Identify which cell holds the provided text, then report its (x, y) central coordinate. 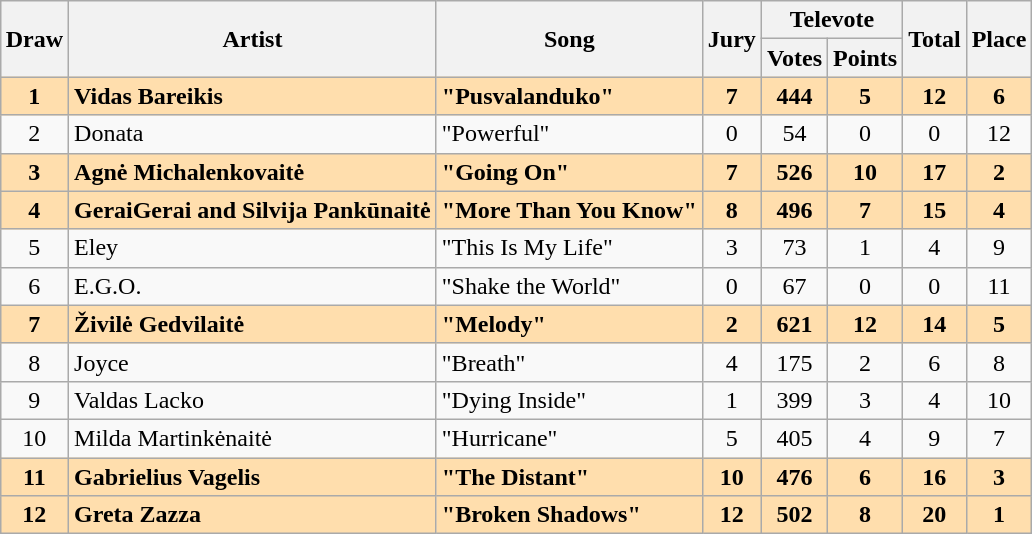
E.G.O. (253, 286)
Artist (253, 39)
444 (794, 96)
"Pusvalanduko" (569, 96)
Votes (794, 58)
16 (935, 477)
67 (794, 286)
Živilė Gedvilaitė (253, 324)
Total (935, 39)
"This Is My Life" (569, 248)
"Breath" (569, 362)
"Melody" (569, 324)
Song (569, 39)
496 (794, 210)
"Hurricane" (569, 438)
399 (794, 400)
Eley (253, 248)
Greta Zazza (253, 515)
Joyce (253, 362)
GeraiGerai and Silvija Pankūnaitė (253, 210)
502 (794, 515)
Points (866, 58)
17 (935, 172)
Milda Martinkėnaitė (253, 438)
Agnė Michalenkovaitė (253, 172)
54 (794, 134)
405 (794, 438)
Place (999, 39)
"The Distant" (569, 477)
"Powerful" (569, 134)
Vidas Bareikis (253, 96)
20 (935, 515)
Draw (34, 39)
73 (794, 248)
"More Than You Know" (569, 210)
Televote (832, 20)
621 (794, 324)
175 (794, 362)
14 (935, 324)
"Dying Inside" (569, 400)
"Broken Shadows" (569, 515)
15 (935, 210)
Donata (253, 134)
Gabrielius Vagelis (253, 477)
526 (794, 172)
Jury (732, 39)
476 (794, 477)
"Going On" (569, 172)
Valdas Lacko (253, 400)
"Shake the World" (569, 286)
